Search for the cell housing the specified text and yield its (X, Y) center coordinate. 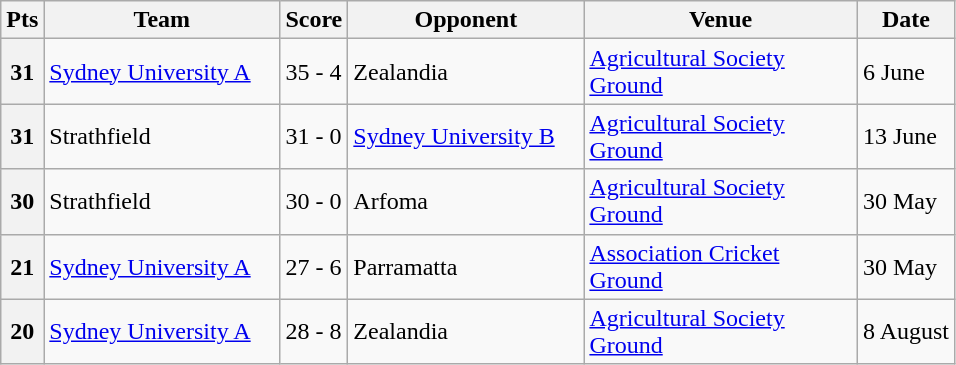
Pts (22, 20)
Parramatta (466, 266)
28 - 8 (314, 332)
Venue (721, 20)
Opponent (466, 20)
13 June (906, 136)
6 June (906, 72)
8 August (906, 332)
Team (162, 20)
Arfoma (466, 202)
Score (314, 20)
Date (906, 20)
31 - 0 (314, 136)
27 - 6 (314, 266)
20 (22, 332)
Sydney University B (466, 136)
21 (22, 266)
30 (22, 202)
30 - 0 (314, 202)
Association Cricket Ground (721, 266)
35 - 4 (314, 72)
